Determine the [X, Y] coordinate at the center of the cell enclosing the given text.  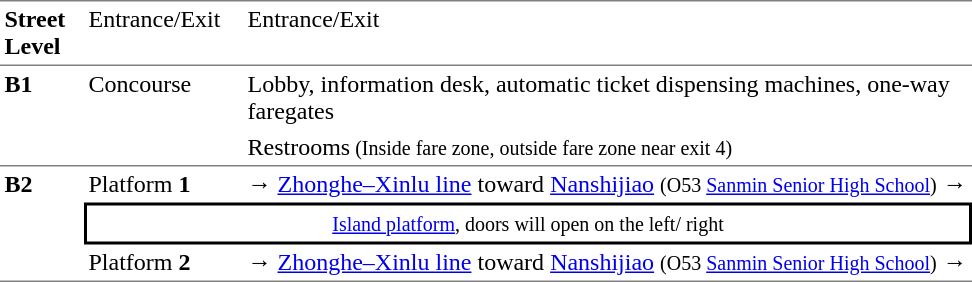
B1 [42, 116]
Lobby, information desk, automatic ticket dispensing machines, one-way faregates [608, 98]
B2 [42, 224]
Island platform, doors will open on the left/ right [528, 223]
Restrooms (Inside fare zone, outside fare zone near exit 4) [608, 148]
Concourse [164, 116]
Platform 2 [164, 263]
Street Level [42, 33]
Platform 1 [164, 184]
